Determine the (x, y) coordinate at the center of the cell enclosing the given text.  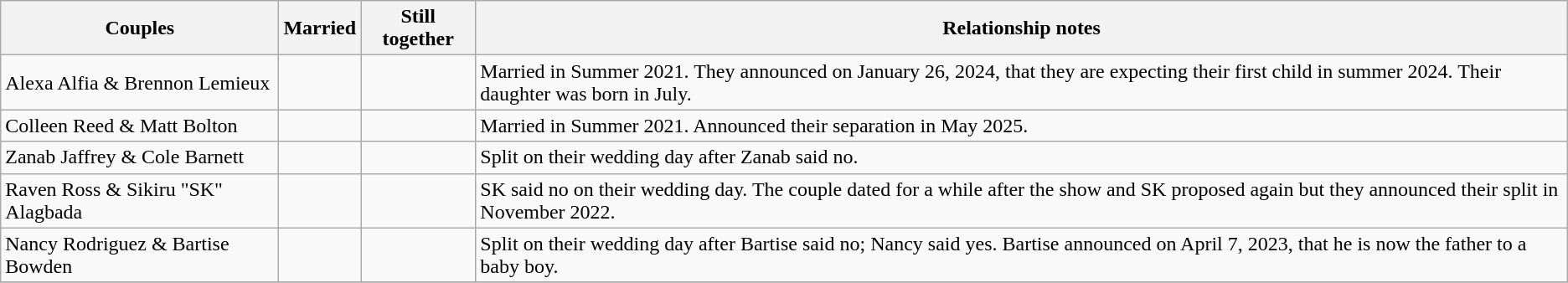
Split on their wedding day after Zanab said no. (1022, 157)
Married (320, 28)
Zanab Jaffrey & Cole Barnett (140, 157)
Couples (140, 28)
Nancy Rodriguez & Bartise Bowden (140, 255)
Raven Ross & Sikiru "SK" Alagbada (140, 201)
Still together (419, 28)
Split on their wedding day after Bartise said no; Nancy said yes. Bartise announced on April 7, 2023, that he is now the father to a baby boy. (1022, 255)
Relationship notes (1022, 28)
SK said no on their wedding day. The couple dated for a while after the show and SK proposed again but they announced their split in November 2022. (1022, 201)
Alexa Alfia & Brennon Lemieux (140, 82)
Colleen Reed & Matt Bolton (140, 126)
Married in Summer 2021. Announced their separation in May 2025. (1022, 126)
